Pinpoint the cell where the given text exists, returning its [X, Y] midpoint coordinate. 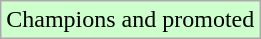
Champions and promoted [130, 20]
